Identify which cell holds the provided text, then report its (x, y) central coordinate. 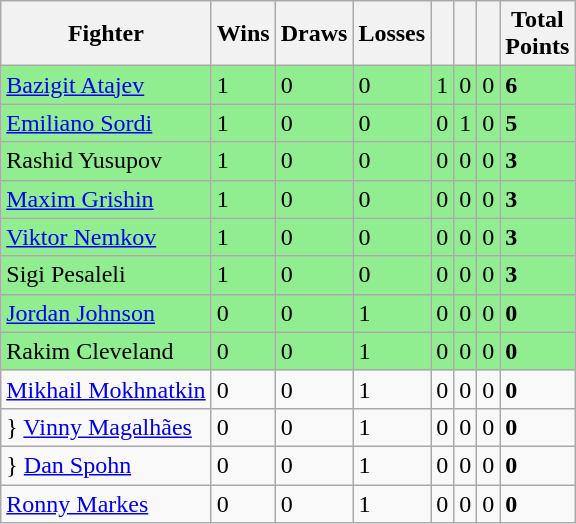
Total Points (538, 34)
Losses (392, 34)
Rashid Yusupov (106, 161)
Sigi Pesaleli (106, 275)
Rakim Cleveland (106, 351)
Maxim Grishin (106, 199)
} Dan Spohn (106, 465)
Fighter (106, 34)
Wins (243, 34)
Mikhail Mokhnatkin (106, 389)
Emiliano Sordi (106, 123)
Ronny Markes (106, 503)
Jordan Johnson (106, 313)
Draws (314, 34)
Viktor Nemkov (106, 237)
5 (538, 123)
Bazigit Atajev (106, 85)
} Vinny Magalhães (106, 427)
6 (538, 85)
